From the cell containing the given text, extract its center point as (X, Y) coordinate. 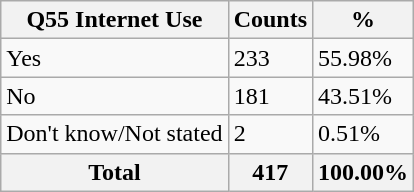
2 (270, 134)
100.00% (364, 172)
Don't know/Not stated (114, 134)
Q55 Internet Use (114, 20)
233 (270, 58)
0.51% (364, 134)
Yes (114, 58)
No (114, 96)
181 (270, 96)
Total (114, 172)
417 (270, 172)
55.98% (364, 58)
43.51% (364, 96)
Counts (270, 20)
% (364, 20)
